Pinpoint the cell where the given text exists, returning its [x, y] midpoint coordinate. 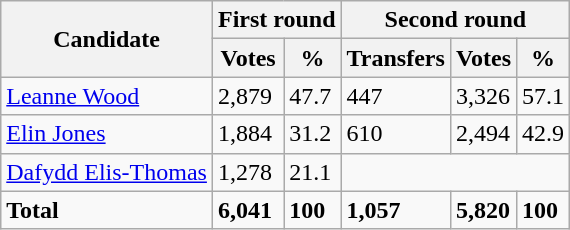
610 [396, 134]
1,057 [396, 210]
Candidate [107, 39]
Elin Jones [107, 134]
First round [276, 20]
31.2 [312, 134]
1,884 [248, 134]
1,278 [248, 172]
2,879 [248, 96]
Transfers [396, 58]
Dafydd Elis-Thomas [107, 172]
42.9 [544, 134]
21.1 [312, 172]
Second round [456, 20]
Leanne Wood [107, 96]
57.1 [544, 96]
3,326 [483, 96]
2,494 [483, 134]
47.7 [312, 96]
447 [396, 96]
5,820 [483, 210]
6,041 [248, 210]
Total [107, 210]
